Capture the cell that displays the provided text and extract its [X, Y] central coordinate. 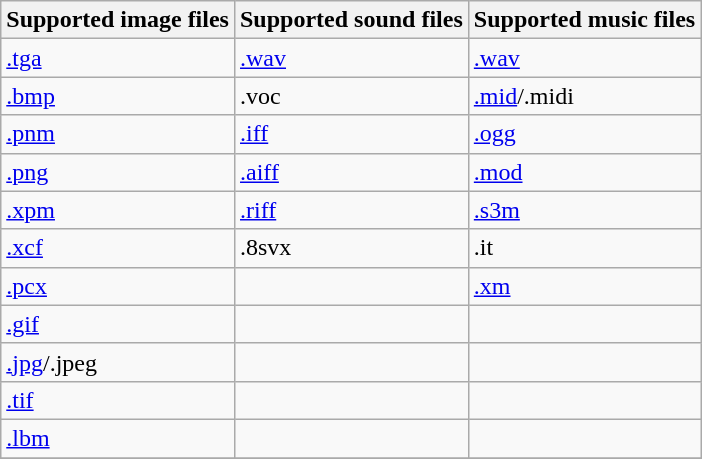
.xm [584, 286]
.xcf [118, 248]
.gif [118, 324]
.s3m [584, 210]
.mod [584, 172]
.8svx [351, 248]
.voc [351, 96]
.tif [118, 400]
.pnm [118, 134]
.png [118, 172]
.lbm [118, 438]
.pcx [118, 286]
.it [584, 248]
.iff [351, 134]
Supported image files [118, 20]
.ogg [584, 134]
.riff [351, 210]
Supported music files [584, 20]
.xpm [118, 210]
.mid/.midi [584, 96]
.aiff [351, 172]
Supported sound files [351, 20]
.jpg/.jpeg [118, 362]
.tga [118, 58]
.bmp [118, 96]
